Determine the [x, y] coordinate at the center of the cell enclosing the given text.  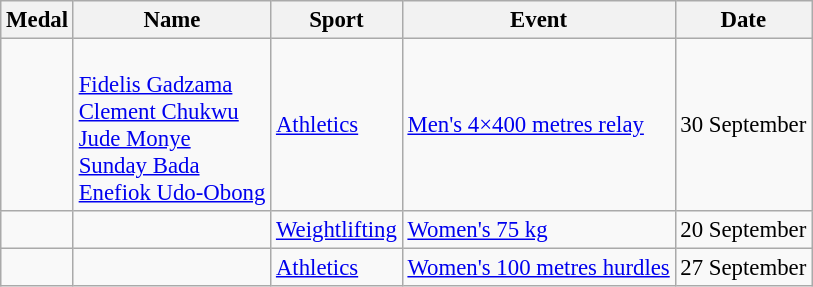
Weightlifting [337, 230]
27 September [743, 268]
Date [743, 20]
30 September [743, 126]
Sport [337, 20]
Medal [38, 20]
Women's 75 kg [538, 230]
20 September [743, 230]
Women's 100 metres hurdles [538, 268]
Fidelis GadzamaClement ChukwuJude MonyeSunday BadaEnefiok Udo-Obong [172, 126]
Name [172, 20]
Men's 4×400 metres relay [538, 126]
Event [538, 20]
